Output the [x, y] coordinate of the center of the cell containing the given text.  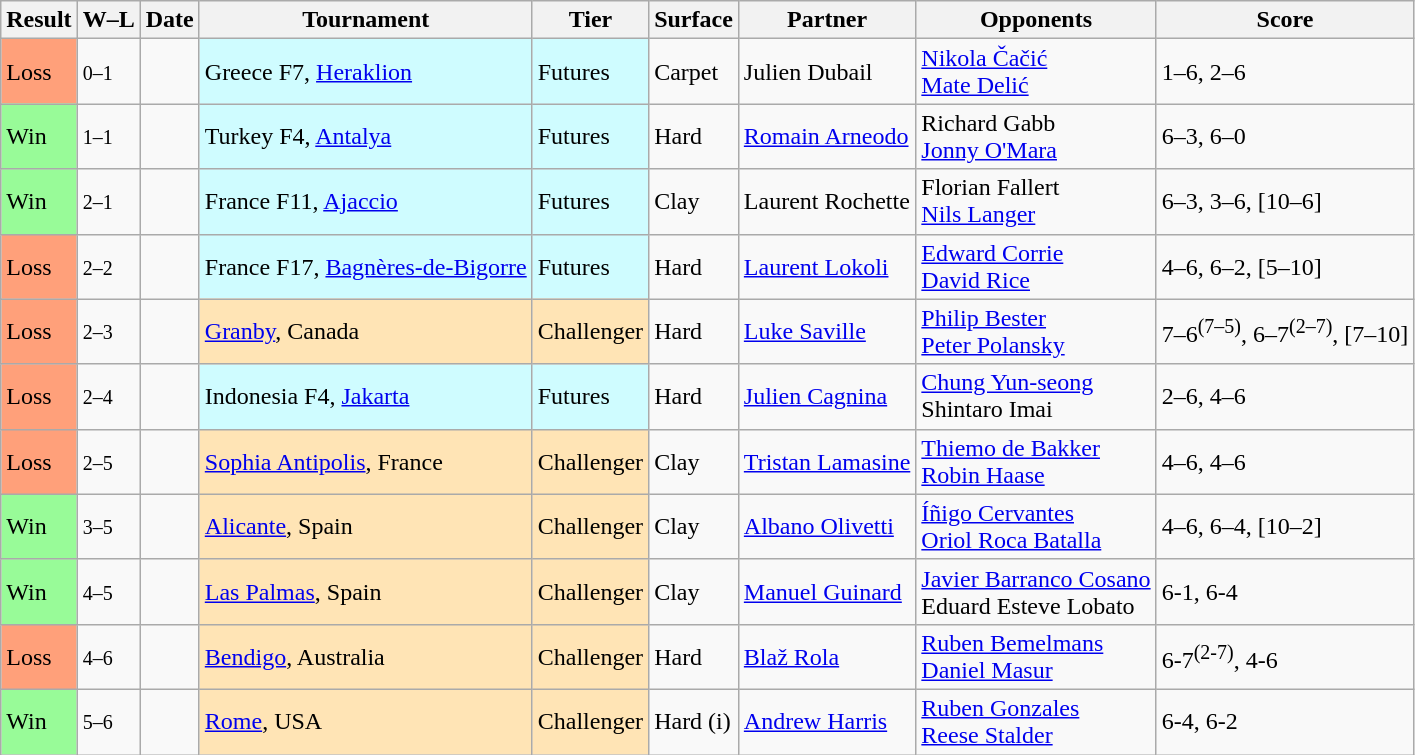
Partner [826, 20]
Alicante, Spain [366, 526]
2–6, 4–6 [1285, 396]
Julien Dubail [826, 72]
6-4, 6-2 [1285, 722]
1–1 [108, 136]
2–2 [108, 266]
2–5 [108, 462]
Blaž Rola [826, 656]
Laurent Lokoli [826, 266]
Chung Yun-seong Shintaro Imai [1036, 396]
Turkey F4, Antalya [366, 136]
Las Palmas, Spain [366, 592]
Ruben Gonzales Reese Stalder [1036, 722]
Rome, USA [366, 722]
Score [1285, 20]
France F17, Bagnères-de-Bigorre [366, 266]
0–1 [108, 72]
Bendigo, Australia [366, 656]
4–6, 6–2, [5–10] [1285, 266]
Sophia Antipolis, France [366, 462]
Nikola Čačić Mate Delić [1036, 72]
Javier Barranco Cosano Eduard Esteve Lobato [1036, 592]
Luke Saville [826, 332]
4–5 [108, 592]
Carpet [694, 72]
Tournament [366, 20]
4–6 [108, 656]
Opponents [1036, 20]
Result [39, 20]
2–3 [108, 332]
France F11, Ajaccio [366, 202]
Andrew Harris [826, 722]
Tristan Lamasine [826, 462]
1–6, 2–6 [1285, 72]
6-1, 6-4 [1285, 592]
Greece F7, Heraklion [366, 72]
Florian Fallert Nils Langer [1036, 202]
3–5 [108, 526]
Granby, Canada [366, 332]
2–1 [108, 202]
Philip Bester Peter Polansky [1036, 332]
Laurent Rochette [826, 202]
Íñigo Cervantes Oriol Roca Batalla [1036, 526]
Tier [590, 20]
5–6 [108, 722]
Surface [694, 20]
6–3, 6–0 [1285, 136]
7–6(7–5), 6–7(2–7), [7–10] [1285, 332]
Julien Cagnina [826, 396]
Ruben Bemelmans Daniel Masur [1036, 656]
Hard (i) [694, 722]
6–3, 3–6, [10–6] [1285, 202]
Thiemo de Bakker Robin Haase [1036, 462]
Romain Arneodo [826, 136]
W–L [108, 20]
4–6, 6–4, [10–2] [1285, 526]
2–4 [108, 396]
Date [170, 20]
Edward Corrie David Rice [1036, 266]
Richard Gabb Jonny O'Mara [1036, 136]
Albano Olivetti [826, 526]
4–6, 4–6 [1285, 462]
6-7(2-7), 4-6 [1285, 656]
Indonesia F4, Jakarta [366, 396]
Manuel Guinard [826, 592]
